Return [x, y] of the center of cell containing provided text 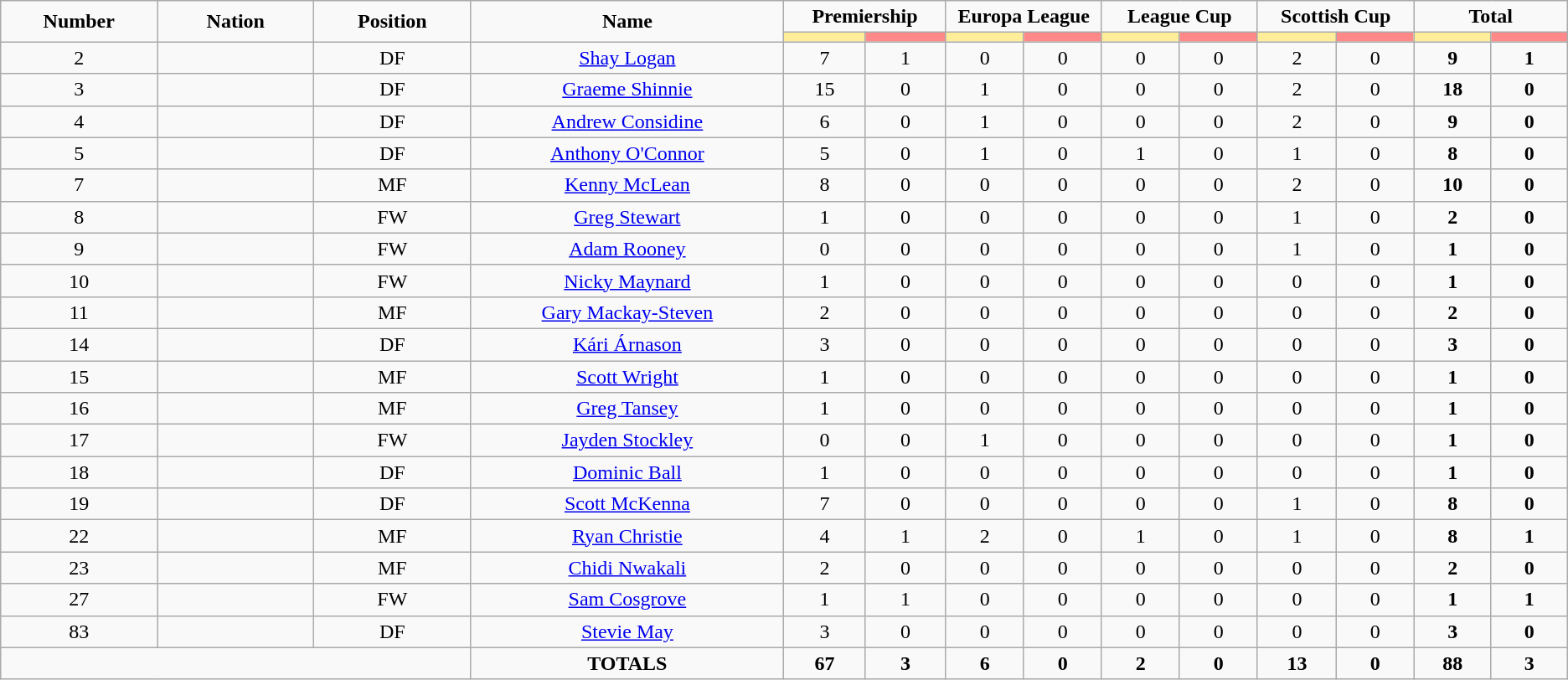
Anthony O'Connor [627, 153]
TOTALS [627, 663]
Kenny McLean [627, 185]
Europa League [1024, 17]
16 [79, 409]
83 [79, 631]
22 [79, 536]
Scott Wright [627, 376]
Graeme Shinnie [627, 90]
17 [79, 440]
Kári Árnason [627, 344]
League Cup [1179, 17]
Shay Logan [627, 58]
Sam Cosgrove [627, 600]
Stevie May [627, 631]
Total [1491, 17]
Adam Rooney [627, 249]
88 [1452, 663]
Jayden Stockley [627, 440]
Scott McKenna [627, 504]
Scottish Cup [1335, 17]
Gary Mackay-Steven [627, 312]
Andrew Considine [627, 121]
Name [627, 22]
Greg Stewart [627, 217]
Premiership [864, 17]
19 [79, 504]
14 [79, 344]
Nation [236, 22]
Chidi Nwakali [627, 568]
23 [79, 568]
Ryan Christie [627, 536]
Nicky Maynard [627, 281]
Dominic Ball [627, 472]
11 [79, 312]
Greg Tansey [627, 409]
67 [824, 663]
27 [79, 600]
Number [79, 22]
Position [392, 22]
13 [1297, 663]
